Provide the [X, Y] coordinate of the cell's center where the given text is located.  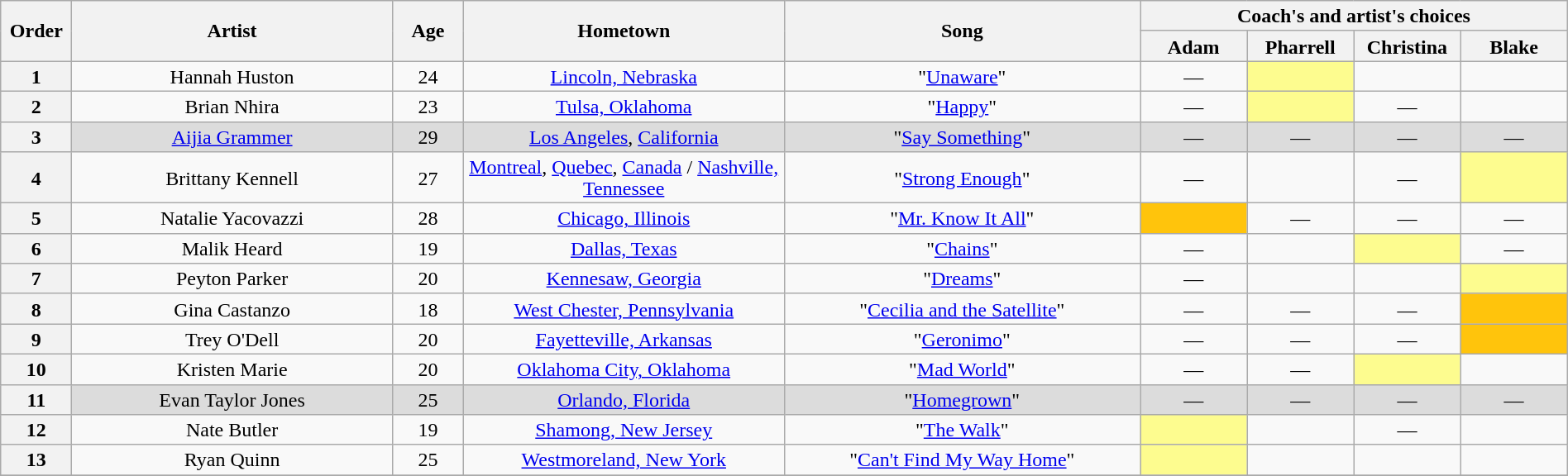
Coach's and artist's choices [1355, 17]
5 [36, 218]
Peyton Parker [232, 279]
2 [36, 106]
Age [428, 31]
Kristen Marie [232, 369]
"Unaware" [963, 76]
Song [963, 31]
Artist [232, 31]
Los Angeles, California [624, 137]
Nate Butler [232, 430]
"The Walk" [963, 430]
Shamong, New Jersey [624, 430]
7 [36, 279]
"Dreams" [963, 279]
29 [428, 137]
9 [36, 339]
11 [36, 400]
Brittany Kennell [232, 178]
"Strong Enough" [963, 178]
23 [428, 106]
10 [36, 369]
Brian Nhira [232, 106]
Evan Taylor Jones [232, 400]
3 [36, 137]
Adam [1194, 46]
Hometown [624, 31]
Lincoln, Nebraska [624, 76]
Dallas, Texas [624, 248]
Tulsa, Oklahoma [624, 106]
Oklahoma City, Oklahoma [624, 369]
Orlando, Florida [624, 400]
Christina [1408, 46]
8 [36, 309]
Natalie Yacovazzi [232, 218]
Ryan Quinn [232, 459]
Aijia Grammer [232, 137]
Westmoreland, New York [624, 459]
"Mad World" [963, 369]
Blake [1513, 46]
"Chains" [963, 248]
"Happy" [963, 106]
"Say Something" [963, 137]
18 [428, 309]
6 [36, 248]
13 [36, 459]
Order [36, 31]
28 [428, 218]
"Homegrown" [963, 400]
Trey O'Dell [232, 339]
Malik Heard [232, 248]
Fayetteville, Arkansas [624, 339]
Gina Castanzo [232, 309]
"Cecilia and the Satellite" [963, 309]
27 [428, 178]
4 [36, 178]
West Chester, Pennsylvania [624, 309]
1 [36, 76]
Montreal, Quebec, Canada / Nashville, Tennessee [624, 178]
Kennesaw, Georgia [624, 279]
"Geronimo" [963, 339]
24 [428, 76]
Hannah Huston [232, 76]
"Can't Find My Way Home" [963, 459]
12 [36, 430]
Chicago, Illinois [624, 218]
Pharrell [1300, 46]
"Mr. Know It All" [963, 218]
